Return the [x, y] coordinate for the center point of the cell that contains the specified text.  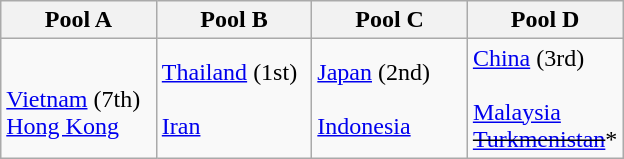
Japan (2nd) Indonesia [390, 98]
Pool A [79, 20]
Pool B [234, 20]
Vietnam (7th) Hong Kong [79, 98]
Pool C [390, 20]
Pool D [545, 20]
Thailand (1st) Iran [234, 98]
China (3rd) Malaysia Turkmenistan* [545, 98]
